Provide the [X, Y] coordinate of the cell's center where the given text is located.  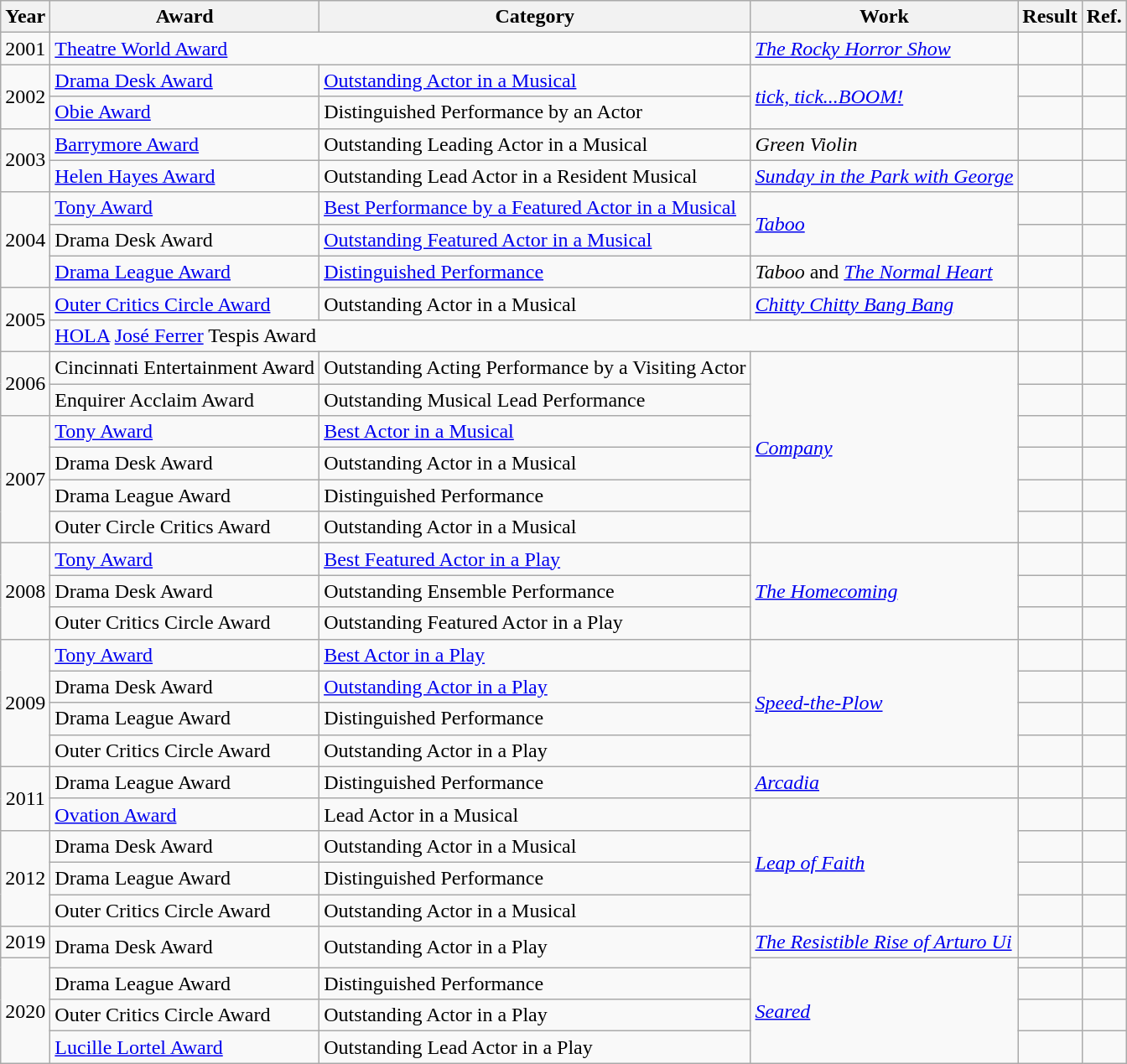
Outstanding Musical Lead Performance [535, 400]
Work [884, 17]
2003 [25, 160]
Cincinnati Entertainment Award [184, 367]
2005 [25, 319]
Best Actor in a Musical [535, 432]
Helen Hayes Award [184, 176]
Taboo [884, 224]
Arcadia [884, 782]
Ref. [1104, 17]
Award [184, 17]
2008 [25, 591]
2002 [25, 96]
Best Actor in a Play [535, 655]
Result [1050, 17]
Outstanding Leading Actor in a Musical [535, 144]
Speed-the-Plow [884, 703]
The Homecoming [884, 591]
Best Performance by a Featured Actor in a Musical [535, 208]
Best Featured Actor in a Play [535, 559]
Category [535, 17]
Sunday in the Park with George [884, 176]
2019 [25, 942]
Barrymore Award [184, 144]
Ovation Award [184, 814]
Outstanding Featured Actor in a Play [535, 623]
Outstanding Lead Actor in a Resident Musical [535, 176]
tick, tick...BOOM! [884, 96]
Year [25, 17]
Taboo and The Normal Heart [884, 272]
2011 [25, 798]
Obie Award [184, 112]
Theatre World Award [401, 49]
The Resistible Rise of Arturo Ui [884, 942]
2007 [25, 480]
Distinguished Performance by an Actor [535, 112]
2020 [25, 1011]
The Rocky Horror Show [884, 49]
2006 [25, 383]
Chitty Chitty Bang Bang [884, 304]
Leap of Faith [884, 862]
Enquirer Acclaim Award [184, 400]
Outer Circle Critics Award [184, 527]
Lucille Lortel Award [184, 1047]
Company [884, 447]
2001 [25, 49]
Outstanding Featured Actor in a Musical [535, 240]
Green Violin [884, 144]
Seared [884, 1011]
2012 [25, 878]
Outstanding Lead Actor in a Play [535, 1047]
Outstanding Ensemble Performance [535, 591]
HOLA José Ferrer Tespis Award [534, 335]
Lead Actor in a Musical [535, 814]
Outstanding Acting Performance by a Visiting Actor [535, 367]
2009 [25, 703]
2004 [25, 240]
